Return [X, Y] of the center of cell containing provided text 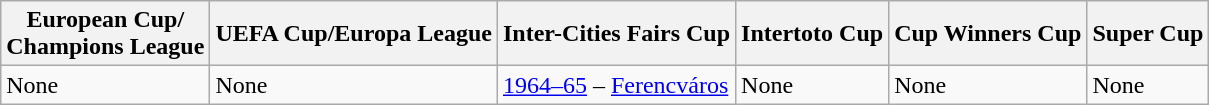
UEFA Cup/Europa League [354, 34]
Cup Winners Cup [988, 34]
1964–65 – Ferencváros [616, 85]
Inter-Cities Fairs Cup [616, 34]
Super Cup [1148, 34]
European Cup/Champions League [106, 34]
Intertoto Cup [812, 34]
